Extract the (x, y) coordinate from the center of the cell holding the provided text.  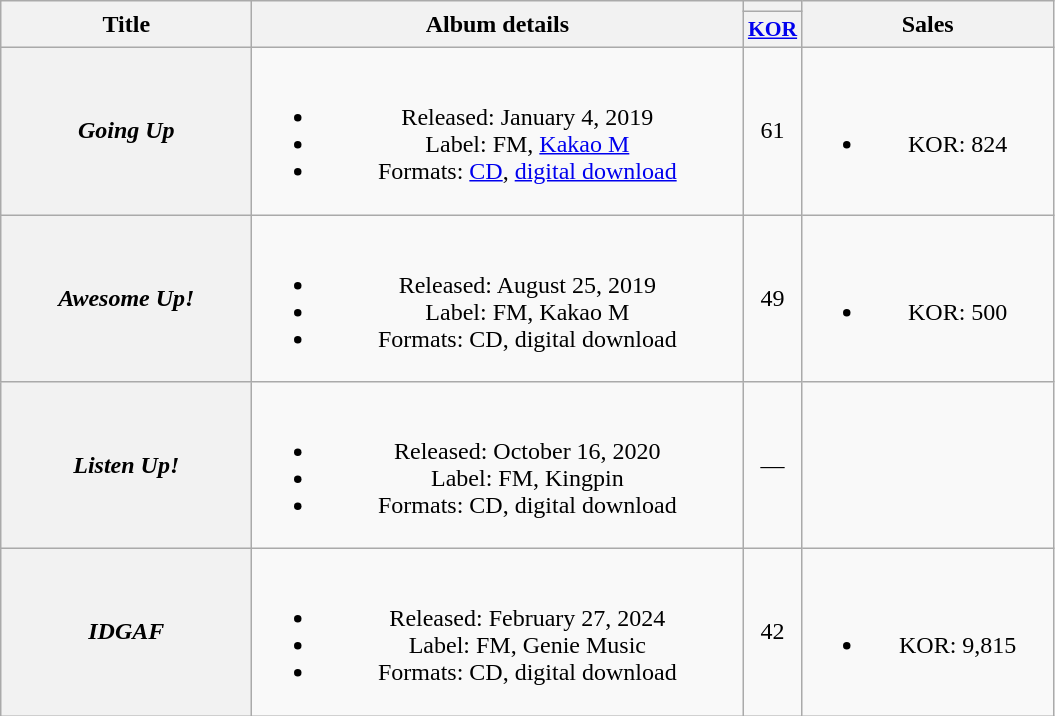
Released: October 16, 2020Label: FM, KingpinFormats: CD, digital download (498, 466)
49 (772, 298)
KOR: 824 (928, 130)
Going Up (126, 130)
Title (126, 24)
42 (772, 632)
Sales (928, 24)
— (772, 466)
Released: January 4, 2019Label: FM, Kakao MFormats: CD, digital download (498, 130)
61 (772, 130)
Released: February 27, 2024Label: FM, Genie MusicFormats: CD, digital download (498, 632)
KOR: 9,815 (928, 632)
KOR (772, 30)
Awesome Up! (126, 298)
Listen Up! (126, 466)
Released: August 25, 2019Label: FM, Kakao MFormats: CD, digital download (498, 298)
KOR: 500 (928, 298)
Album details (498, 24)
IDGAF (126, 632)
